Provide the [x, y] coordinate of the cell's center where the given text is located.  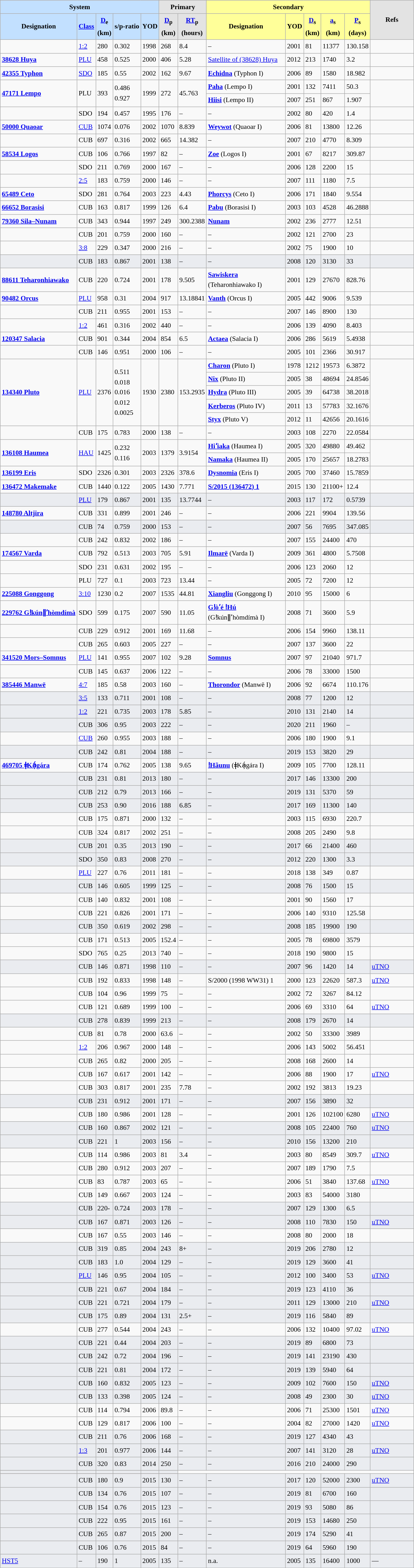
0.90 [127, 806]
1425 [104, 453]
12.26 [357, 127]
28 [357, 1451]
0.826 [127, 913]
Charon (Pluto I) [246, 366]
52000 [333, 1480]
0.711 [127, 698]
309.7 [357, 1155]
97 [312, 658]
303 [104, 1088]
272 [169, 94]
117 [312, 500]
Hiisi (Lempo II) [246, 100]
3:8 [87, 248]
49 [312, 1397]
56.451 [357, 1048]
153.2935 [192, 392]
420 [333, 114]
349 [333, 873]
0.25 [127, 954]
0.344 [127, 339]
470 [357, 540]
306 [104, 725]
3820 [333, 752]
917 [169, 299]
63.6 [169, 1034]
23 [357, 234]
161 [169, 1521]
Pabu (Borasisi I) [246, 208]
8+ [192, 1249]
212 [104, 792]
1840 [333, 195]
115 [312, 820]
69 [312, 1007]
73 [357, 1343]
3.2 [357, 60]
590 [169, 612]
95 [312, 594]
331 [104, 514]
270 [169, 859]
13 [312, 406]
4.43 [192, 195]
2060 [333, 567]
29 [357, 752]
2670 [333, 1020]
0.605 [127, 887]
9800 [333, 954]
69800 [333, 940]
125 [169, 887]
25657 [333, 460]
195 [169, 567]
48694 [333, 379]
347.085 [357, 527]
42355 Typhon [39, 73]
0.619 [127, 927]
27000 [333, 1424]
92 [312, 685]
96 [312, 967]
665 [169, 140]
2600 [333, 1061]
Sawiskera (Teharonhiawako I) [246, 280]
1180 [333, 181]
0.301 [127, 473]
1560 [333, 900]
0.951 [127, 353]
64738 [333, 392]
5002 [333, 1048]
2376 [104, 392]
3180 [357, 1196]
700 [312, 473]
0.85 [127, 1249]
4800 [333, 554]
Paha (Lempo I) [246, 87]
139.56 [357, 514]
3:5 [87, 698]
38628 Huya [39, 60]
Actaea (Salacia I) [246, 339]
130.158 [357, 47]
18.982 [357, 73]
760 [357, 1128]
33300 [333, 1034]
0.4860.927 [127, 94]
2366 [333, 353]
1978 [295, 366]
0.766 [127, 154]
1430 [169, 487]
9904 [333, 514]
44.81 [192, 594]
50.3 [357, 87]
163 [104, 208]
8.309 [357, 140]
8.4 [192, 47]
0.833 [127, 981]
2.5+ [192, 1316]
6.3872 [357, 366]
143 [312, 1048]
38 [312, 379]
0.72 [127, 1357]
Nunam [246, 221]
25300 [333, 1410]
1995 [150, 114]
21040 [333, 658]
65 [169, 1182]
6700 [333, 1494]
19900 [333, 927]
0.5110.0180.0160.0120.0025 [127, 392]
727 [104, 581]
3840 [333, 1182]
5840 [333, 1316]
0.603 [127, 645]
300.2388 [192, 221]
290 [357, 1464]
3989 [357, 1034]
9006 [333, 299]
7700 [333, 765]
Secondary [288, 7]
958 [104, 299]
3.9154 [192, 453]
8217 [333, 154]
166 [169, 792]
6800 [333, 1343]
86 [357, 1508]
7830 [333, 1222]
103 [312, 208]
8900 [333, 312]
137.68 [357, 1182]
10400 [333, 1329]
5619 [333, 339]
3.3 [357, 859]
3.4 [192, 1155]
189 [312, 1168]
9.554 [357, 195]
ǃHãunu (ǂKá̦gára I) [246, 765]
2700 [333, 234]
136199 Eris [39, 473]
148780 Altjira [39, 514]
5290 [333, 1534]
1.0 [127, 1262]
901 [104, 339]
0.944 [127, 221]
0.977 [127, 1451]
220.7 [357, 820]
97.02 [357, 1329]
134 [104, 1494]
HAU [87, 453]
235 [169, 1088]
System [80, 7]
84 [169, 1548]
12.4 [357, 487]
5940 [333, 1370]
828.76 [357, 280]
Ds(km) [312, 27]
0.44 [127, 1343]
11.05 [192, 612]
11377 [333, 47]
0.967 [127, 1048]
128.11 [357, 765]
2380 [169, 392]
56 [312, 527]
260 [104, 739]
184 [169, 1290]
Vanth (Orcus I) [246, 299]
0.794 [127, 1410]
203 [169, 1343]
8.839 [192, 127]
32.1676 [357, 406]
268 [169, 47]
15000 [333, 594]
13.44 [192, 581]
93 [312, 1508]
14680 [333, 1521]
599 [104, 612]
36 [357, 1290]
6930 [333, 820]
15.7859 [357, 473]
0.637 [127, 672]
6280 [357, 1115]
11300 [333, 806]
5.28 [192, 60]
0.787 [127, 1182]
50000 Quaoar [39, 127]
277 [104, 1329]
S/2000 (1998 WW31) 1 [246, 981]
65489 Ceto [39, 195]
5370 [333, 792]
45.763 [192, 94]
3400 [333, 1276]
0.762 [127, 765]
4090 [333, 325]
4:7 [87, 685]
309.87 [357, 154]
174567 Varda [39, 554]
37460 [333, 473]
3579 [357, 940]
1790 [333, 1168]
24400 [333, 540]
854 [169, 339]
Satellite of (38628) Huya [246, 60]
16400 [333, 1561]
13300 [333, 779]
3310 [333, 1007]
39 [312, 392]
1200 [333, 698]
1000 [357, 1561]
246 [169, 514]
13000 [333, 1303]
8549 [333, 1155]
as(km) [333, 27]
Dp(km) [169, 27]
21100+ [333, 487]
3267 [333, 994]
13.18841 [192, 299]
7200 [333, 581]
406 [169, 60]
9.67 [192, 73]
3890 [333, 1101]
7695 [333, 527]
38.2018 [357, 392]
1.4 [357, 114]
9.8 [357, 833]
152.4 [169, 940]
101 [312, 353]
Kerberos (Pluto IV) [246, 406]
7411 [333, 87]
Somnus [246, 658]
249 [169, 221]
0.96 [127, 994]
1074 [104, 127]
2490 [333, 833]
120347 Salacia [39, 339]
2777 [333, 221]
Namaka (Haumea II) [246, 460]
6 [357, 594]
1580 [333, 73]
11 [312, 420]
0.2320.116 [127, 453]
196 [169, 1357]
79360 Sila–Nunam [39, 221]
1501 [357, 1410]
s/p-ratio [127, 27]
0.1 [127, 581]
385446 Manwë [39, 685]
30.917 [357, 353]
144 [169, 1451]
138.11 [357, 631]
Dysnomia (Eris I) [246, 473]
0.9 [127, 1480]
19.23 [357, 1088]
461 [104, 325]
51 [312, 1182]
6674 [333, 685]
0.667 [127, 1196]
0.398 [127, 1397]
Echidna (Typhon I) [246, 73]
2014 [150, 1464]
53 [357, 1276]
324 [104, 833]
1070 [169, 127]
343 [104, 221]
5.91 [192, 554]
236 [312, 221]
11.68 [192, 631]
88 [312, 1074]
110.176 [357, 685]
46.2888 [357, 208]
319 [104, 1249]
278 [104, 1020]
207 [169, 1168]
2270 [333, 433]
n.a. [246, 1561]
104 [104, 994]
43 [357, 1437]
6.85 [192, 806]
137 [312, 645]
1:3 [87, 1451]
9.65 [192, 765]
Ps(days) [357, 27]
142 [169, 1074]
Primary [183, 7]
378.6 [192, 473]
HST5 [39, 1561]
66 [312, 846]
Nix (Pluto II) [246, 379]
0.457 [127, 114]
Refs [392, 20]
19573 [333, 366]
2140 [333, 711]
1960 [333, 725]
Phorcys (Ceto I) [246, 195]
0.82 [127, 1061]
8.403 [357, 325]
0.78 [127, 1034]
4528 [333, 208]
21400 [333, 846]
440 [169, 325]
67 [312, 154]
134340 Pluto [39, 392]
18.2783 [357, 460]
176 [169, 114]
0.2 [127, 594]
Gǃòʼé ǃHú (Gǃkúnǁʼhòmdímà I) [246, 612]
0.544 [127, 1329]
74 [104, 527]
867 [333, 100]
107 [169, 1494]
7.771 [192, 487]
361 [312, 554]
Styx (Pluto V) [246, 420]
587.3 [357, 981]
6.4 [192, 208]
22620 [333, 981]
5.85 [192, 711]
0.58 [127, 685]
186 [169, 540]
2:5 [87, 181]
66652 Borasisi [39, 208]
792 [104, 554]
RTp(hours) [192, 27]
341520 Mors–Somnus [39, 658]
0.347 [127, 248]
0.31 [127, 299]
1740 [333, 60]
59 [357, 792]
469705 ǂKá̦gára [39, 765]
5080 [333, 1508]
116 [312, 1316]
0.175 [127, 612]
223 [169, 195]
Class [87, 27]
Xiangliu (Gonggong I) [246, 594]
S/2015 (136472) 1 [246, 487]
23190 [333, 1357]
1230 [104, 594]
155 [312, 540]
194 [104, 114]
Thorondor (Manwë I) [246, 685]
13800 [333, 127]
1379 [169, 453]
10 [357, 248]
0.721 [127, 1303]
5.4938 [357, 339]
1535 [169, 594]
1.907 [357, 100]
20.1616 [357, 420]
50 [312, 1034]
Zoe (Logos I) [246, 154]
7.78 [192, 1088]
149 [104, 1196]
12.51 [357, 221]
33 [357, 262]
225088 Gonggong [39, 594]
89.8 [169, 1410]
77 [312, 698]
3813 [333, 1088]
0.89 [127, 1316]
393 [104, 94]
281 [104, 195]
5.7508 [357, 554]
430 [357, 1357]
145 [104, 672]
9310 [333, 913]
0.617 [127, 1074]
136108 Haumea [39, 453]
127 [312, 1437]
Hiʻiaka (Haumea I) [246, 446]
458 [104, 60]
0.764 [127, 195]
30 [357, 1397]
3:10 [87, 594]
0.769 [127, 167]
49.462 [357, 446]
442 [312, 299]
9.28 [192, 658]
111 [312, 181]
0.122 [127, 487]
971.7 [357, 658]
2200 [333, 167]
Ilmarë (Varda I) [246, 554]
0.735 [127, 711]
42656 [333, 420]
0.525 [127, 60]
2780 [333, 1249]
22.0584 [357, 433]
1440 [104, 487]
4770 [333, 140]
0.689 [127, 1007]
4340 [333, 1437]
0.783 [127, 433]
76 [312, 887]
125.58 [357, 913]
32 [357, 1101]
5960 [333, 1548]
84.12 [357, 994]
136472 Makemake [39, 487]
697 [104, 140]
58534 Logos [39, 154]
88611 Teharonhiawako [39, 280]
9.505 [192, 280]
705 [169, 554]
0.5739 [357, 500]
460 [357, 846]
1930 [150, 392]
740 [169, 954]
18 [357, 1236]
102100 [333, 1115]
Weywot (Quaoar I) [246, 127]
57783 [333, 406]
De(km) [104, 27]
90482 Orcus [39, 299]
0.79 [127, 792]
22400 [333, 1128]
2020 [295, 725]
0.839 [127, 1020]
3120 [333, 1451]
765 [104, 954]
253 [104, 806]
5.9 [357, 612]
181 [169, 873]
14.382 [192, 140]
0.899 [127, 514]
220- [104, 1209]
33000 [333, 672]
13200 [333, 1142]
— [392, 1561]
24.8546 [357, 379]
9.1 [357, 739]
47171 Lempo [39, 94]
27670 [333, 280]
1212 [312, 366]
49880 [333, 446]
216 [169, 248]
13.7744 [192, 500]
Hydra (Pluto III) [246, 392]
9.539 [357, 299]
24000 [333, 1464]
0.631 [127, 567]
54000 [333, 1196]
90 [312, 900]
170 [312, 460]
298 [169, 927]
723 [169, 581]
162 [169, 73]
0.302 [127, 47]
286 [312, 339]
122 [169, 672]
0.67 [127, 1290]
0.076 [127, 127]
9960 [333, 631]
4110 [333, 1290]
3130 [333, 262]
229762 Gǃkúnǁʼhòmdímà [39, 612]
22 [357, 645]
7600 [333, 1383]
0.35 [127, 846]
